Scan for the cell matching the given text and deliver its [x, y] coordinate at center. 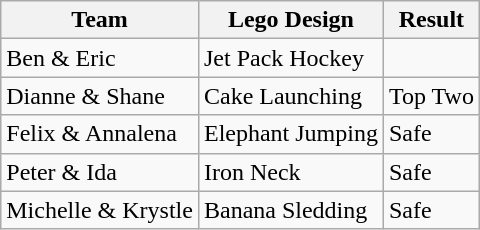
Peter & Ida [100, 172]
Ben & Eric [100, 58]
Felix & Annalena [100, 134]
Cake Launching [290, 96]
Elephant Jumping [290, 134]
Iron Neck [290, 172]
Banana Sledding [290, 210]
Team [100, 20]
Top Two [431, 96]
Lego Design [290, 20]
Jet Pack Hockey [290, 58]
Michelle & Krystle [100, 210]
Result [431, 20]
Dianne & Shane [100, 96]
